Output the [x, y] coordinate of the center of the cell containing the given text.  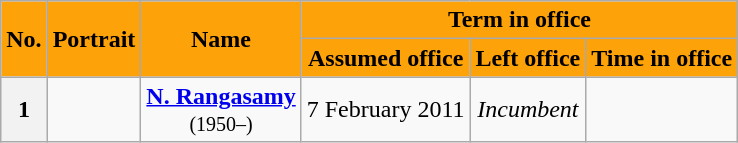
Portrait [94, 39]
Time in office [662, 58]
7 February 2011 [386, 110]
Name [221, 39]
Assumed office [386, 58]
Term in office [519, 20]
Left office [528, 58]
1 [24, 110]
Incumbent [528, 110]
N. Rangasamy(1950–) [221, 110]
No. [24, 39]
